Search for the cell housing the specified text and yield its (x, y) center coordinate. 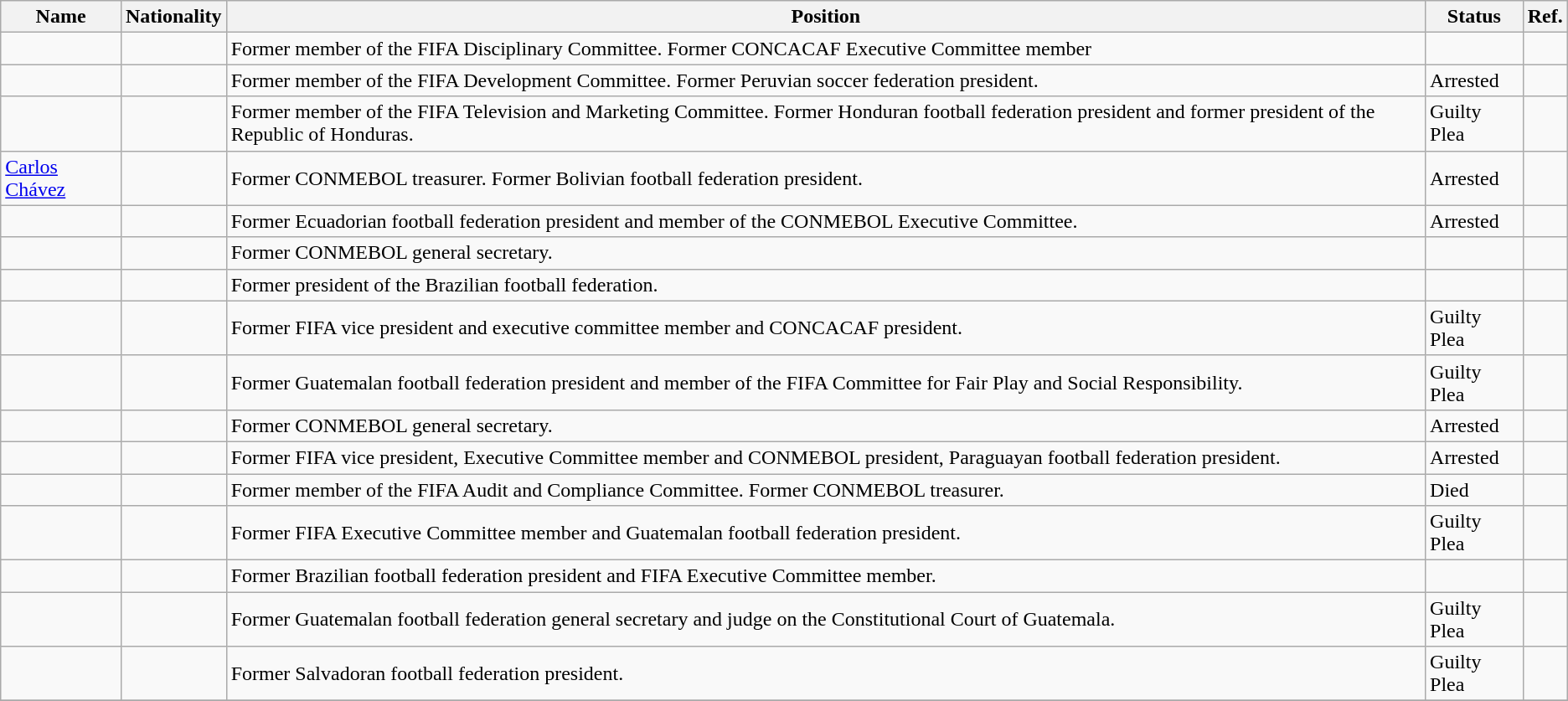
Ref. (1545, 17)
Died (1474, 490)
Carlos Chávez (61, 178)
Former FIFA vice president, Executive Committee member and CONMEBOL president, Paraguayan football federation president. (826, 457)
Name (61, 17)
Former member of the FIFA Audit and Compliance Committee. Former CONMEBOL treasurer. (826, 490)
Former FIFA vice president and executive committee member and CONCACAF president. (826, 328)
Former Salvadoran football federation president. (826, 673)
Former Ecuadorian football federation president and member of the CONMEBOL Executive Committee. (826, 221)
Nationality (173, 17)
Position (826, 17)
Former Guatemalan football federation general secretary and judge on the Constitutional Court of Guatemala. (826, 620)
Former FIFA Executive Committee member and Guatemalan football federation president. (826, 533)
Status (1474, 17)
Former Guatemalan football federation president and member of the FIFA Committee for Fair Play and Social Responsibility. (826, 382)
Former member of the FIFA Disciplinary Committee. Former CONCACAF Executive Committee member (826, 49)
Former CONMEBOL treasurer. Former Bolivian football federation president. (826, 178)
Former Brazilian football federation president and FIFA Executive Committee member. (826, 576)
Former president of the Brazilian football federation. (826, 285)
Former member of the FIFA Development Committee. Former Peruvian soccer federation president. (826, 80)
